Detect which cell encompasses the target text, then output its [X, Y] center coordinate. 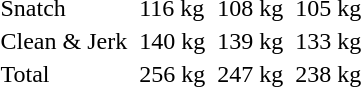
140 kg [172, 41]
139 kg [250, 41]
